Determine the [x, y] coordinate at the center of the cell enclosing the given text.  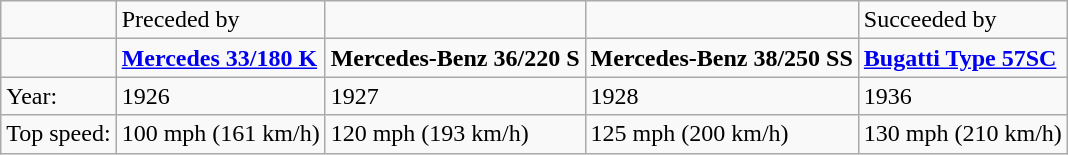
125 mph (200 km/h) [722, 134]
Mercedes-Benz 36/220 S [455, 58]
1927 [455, 96]
Bugatti Type 57SC [962, 58]
130 mph (210 km/h) [962, 134]
Preceded by [220, 20]
Top speed: [58, 134]
Succeeded by [962, 20]
Mercedes-Benz 38/250 SS [722, 58]
Mercedes 33/180 K [220, 58]
Year: [58, 96]
1928 [722, 96]
1926 [220, 96]
120 mph (193 km/h) [455, 134]
1936 [962, 96]
100 mph (161 km/h) [220, 134]
